Search for the cell housing the specified text and yield its (X, Y) center coordinate. 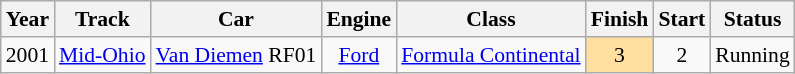
3 (620, 55)
Engine (358, 19)
2001 (28, 55)
Year (28, 19)
Status (752, 19)
Ford (358, 55)
Formula Continental (490, 55)
Track (102, 19)
Finish (620, 19)
Start (682, 19)
Van Diemen RF01 (236, 55)
Mid-Ohio (102, 55)
Class (490, 19)
Car (236, 19)
2 (682, 55)
Running (752, 55)
